Locate the cell with the specified text and output its (x, y) center coordinate. 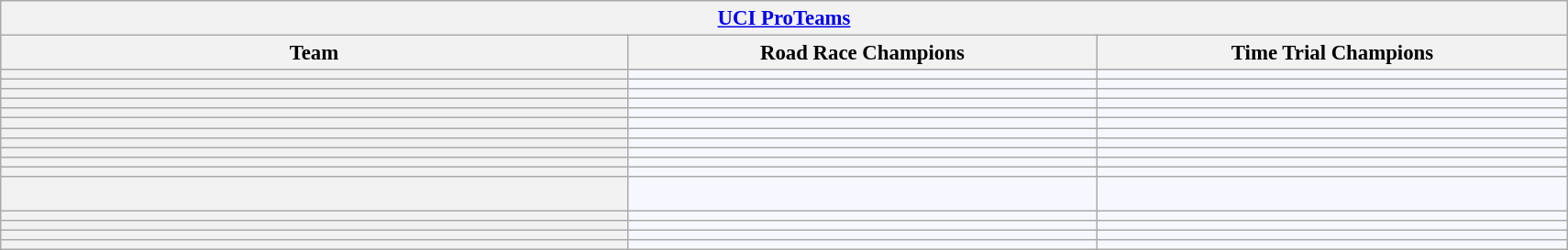
UCI ProTeams (784, 18)
Team (314, 53)
Road Race Champions (862, 53)
Time Trial Champions (1333, 53)
